Locate the cell with the specified text and output its (x, y) center coordinate. 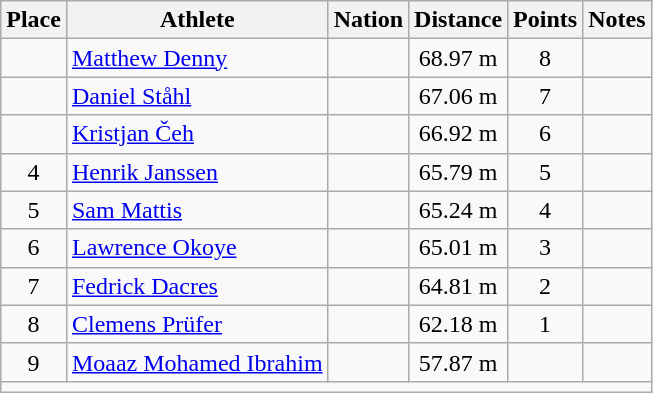
65.01 m (458, 248)
67.06 m (458, 96)
Matthew Denny (197, 58)
Moaaz Mohamed Ibrahim (197, 362)
65.24 m (458, 210)
Points (546, 20)
65.79 m (458, 172)
2 (546, 286)
3 (546, 248)
Distance (458, 20)
1 (546, 324)
Daniel Ståhl (197, 96)
62.18 m (458, 324)
Nation (368, 20)
66.92 m (458, 134)
Sam Mattis (197, 210)
68.97 m (458, 58)
9 (34, 362)
Kristjan Čeh (197, 134)
Henrik Janssen (197, 172)
64.81 m (458, 286)
Lawrence Okoye (197, 248)
Fedrick Dacres (197, 286)
Clemens Prüfer (197, 324)
57.87 m (458, 362)
Place (34, 20)
Notes (617, 20)
Athlete (197, 20)
